Output the (X, Y) coordinate of the center of the cell containing the given text.  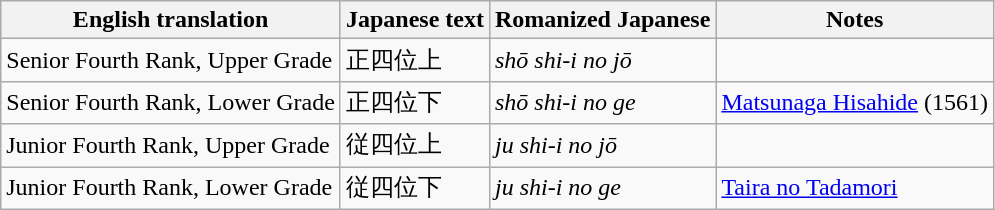
English translation (171, 20)
shō shi-i no ge (602, 102)
Taira no Tadamori (855, 188)
ju shi-i no jō (602, 146)
Senior Fourth Rank, Lower Grade (171, 102)
Notes (855, 20)
正四位上 (414, 60)
Japanese text (414, 20)
Matsunaga Hisahide (1561) (855, 102)
正四位下 (414, 102)
Junior Fourth Rank, Lower Grade (171, 188)
従四位上 (414, 146)
ju shi-i no ge (602, 188)
Senior Fourth Rank, Upper Grade (171, 60)
Junior Fourth Rank, Upper Grade (171, 146)
従四位下 (414, 188)
shō shi-i no jō (602, 60)
Romanized Japanese (602, 20)
